Return (x, y) of the center of cell containing provided text 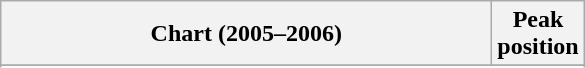
Chart (2005–2006) (246, 34)
Peakposition (538, 34)
